Scan for the cell matching the given text and deliver its [x, y] coordinate at center. 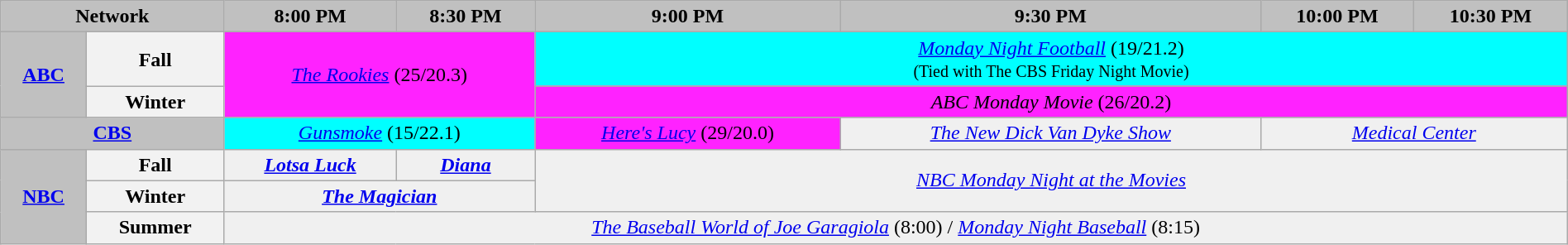
10:30 PM [1491, 17]
9:00 PM [688, 17]
8:00 PM [310, 17]
9:30 PM [1050, 17]
Lotsa Luck [310, 165]
ABC Monday Movie (26/20.2) [1052, 102]
NBC Monday Night at the Movies [1052, 180]
Summer [155, 228]
Diana [466, 165]
Here's Lucy (29/20.0) [688, 133]
Medical Center [1414, 133]
The Baseball World of Joe Garagiola (8:00) / Monday Night Baseball (8:15) [896, 228]
CBS [112, 133]
The Rookies (25/20.3) [380, 74]
Monday Night Football (19/21.2)(Tied with The CBS Friday Night Movie) [1052, 60]
The New Dick Van Dyke Show [1050, 133]
Network [112, 17]
Gunsmoke (15/22.1) [380, 133]
8:30 PM [466, 17]
The Magician [380, 196]
ABC [44, 74]
10:00 PM [1336, 17]
NBC [44, 196]
